Determine the (X, Y) coordinate at the center of the cell enclosing the given text.  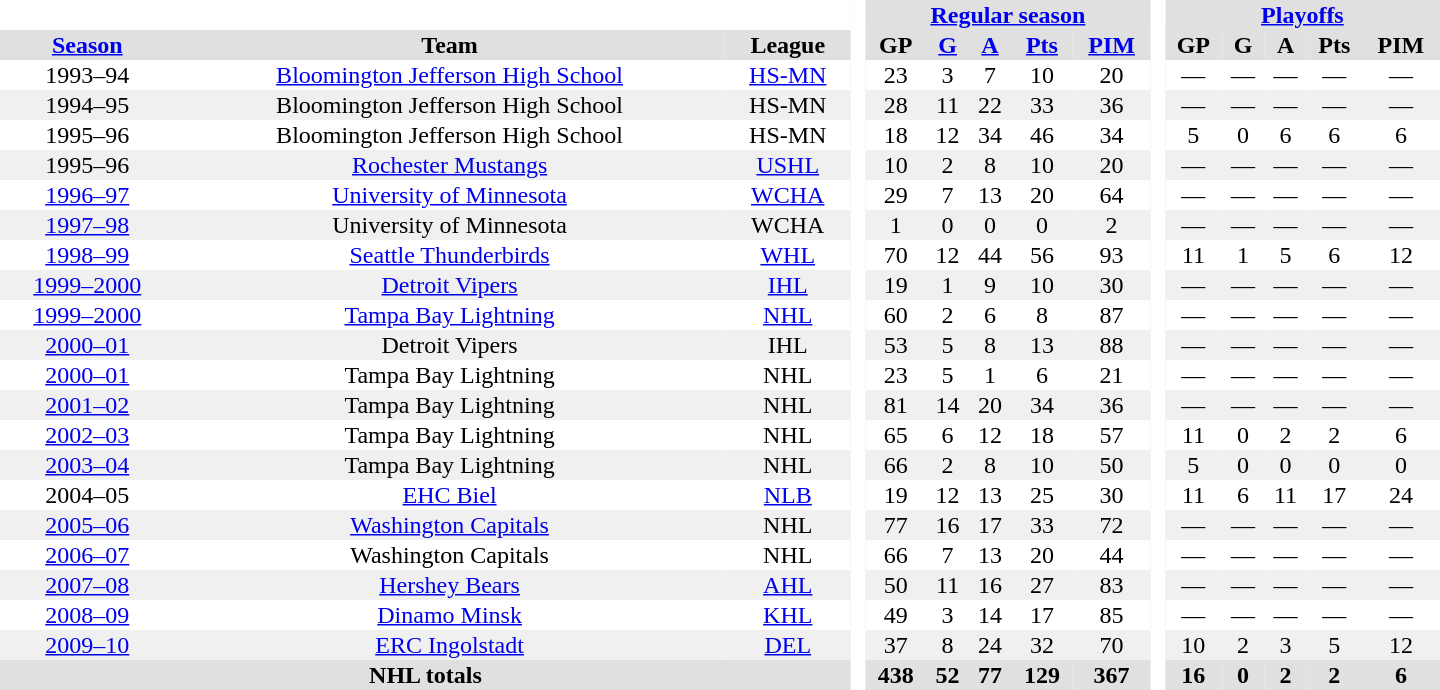
53 (896, 345)
League (788, 45)
81 (896, 405)
KHL (788, 615)
DEL (788, 645)
2003–04 (88, 465)
27 (1042, 585)
EHC Biel (450, 495)
2007–08 (88, 585)
65 (896, 435)
29 (896, 195)
2008–09 (88, 615)
57 (1112, 435)
1997–98 (88, 225)
64 (1112, 195)
56 (1042, 255)
Rochester Mustangs (450, 165)
83 (1112, 585)
438 (896, 675)
9 (990, 285)
129 (1042, 675)
Dinamo Minsk (450, 615)
367 (1112, 675)
USHL (788, 165)
87 (1112, 315)
2009–10 (88, 645)
Season (88, 45)
1998–99 (88, 255)
32 (1042, 645)
Team (450, 45)
WHL (788, 255)
NLB (788, 495)
85 (1112, 615)
22 (990, 105)
2005–06 (88, 525)
2004–05 (88, 495)
1993–94 (88, 75)
2001–02 (88, 405)
Playoffs (1302, 15)
49 (896, 615)
2002–03 (88, 435)
93 (1112, 255)
1994–95 (88, 105)
88 (1112, 345)
37 (896, 645)
52 (947, 675)
2006–07 (88, 555)
25 (1042, 495)
NHL totals (426, 675)
AHL (788, 585)
72 (1112, 525)
28 (896, 105)
60 (896, 315)
Regular season (1008, 15)
21 (1112, 375)
Hershey Bears (450, 585)
Seattle Thunderbirds (450, 255)
46 (1042, 135)
1996–97 (88, 195)
ERC Ingolstadt (450, 645)
